Output the [x, y] coordinate of the center of the cell containing the given text.  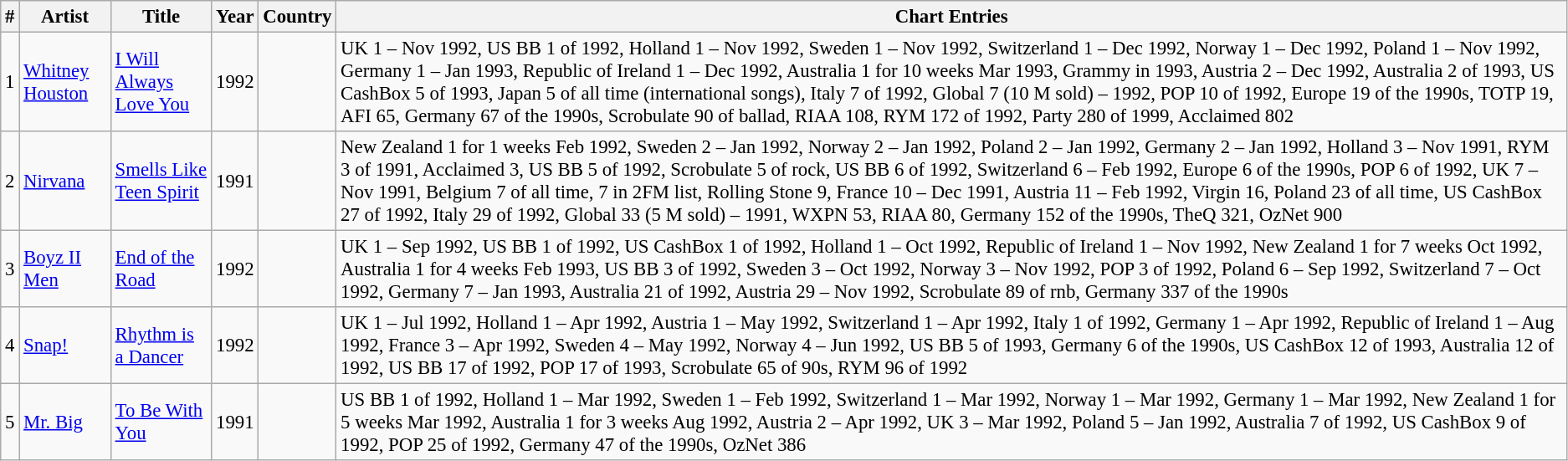
Title [161, 17]
Boyz II Men [65, 269]
Smells Like Teen Spirit [161, 181]
Snap! [65, 346]
Whitney Houston [65, 82]
Nirvana [65, 181]
Year [235, 17]
Rhythm is a Dancer [161, 346]
1 [10, 82]
To Be With You [161, 423]
# [10, 17]
Chart Entries [952, 17]
Mr. Big [65, 423]
3 [10, 269]
End of the Road [161, 269]
5 [10, 423]
Artist [65, 17]
Country [298, 17]
I Will Always Love You [161, 82]
2 [10, 181]
4 [10, 346]
